Return the (X, Y) coordinate for the center point of the cell that contains the specified text.  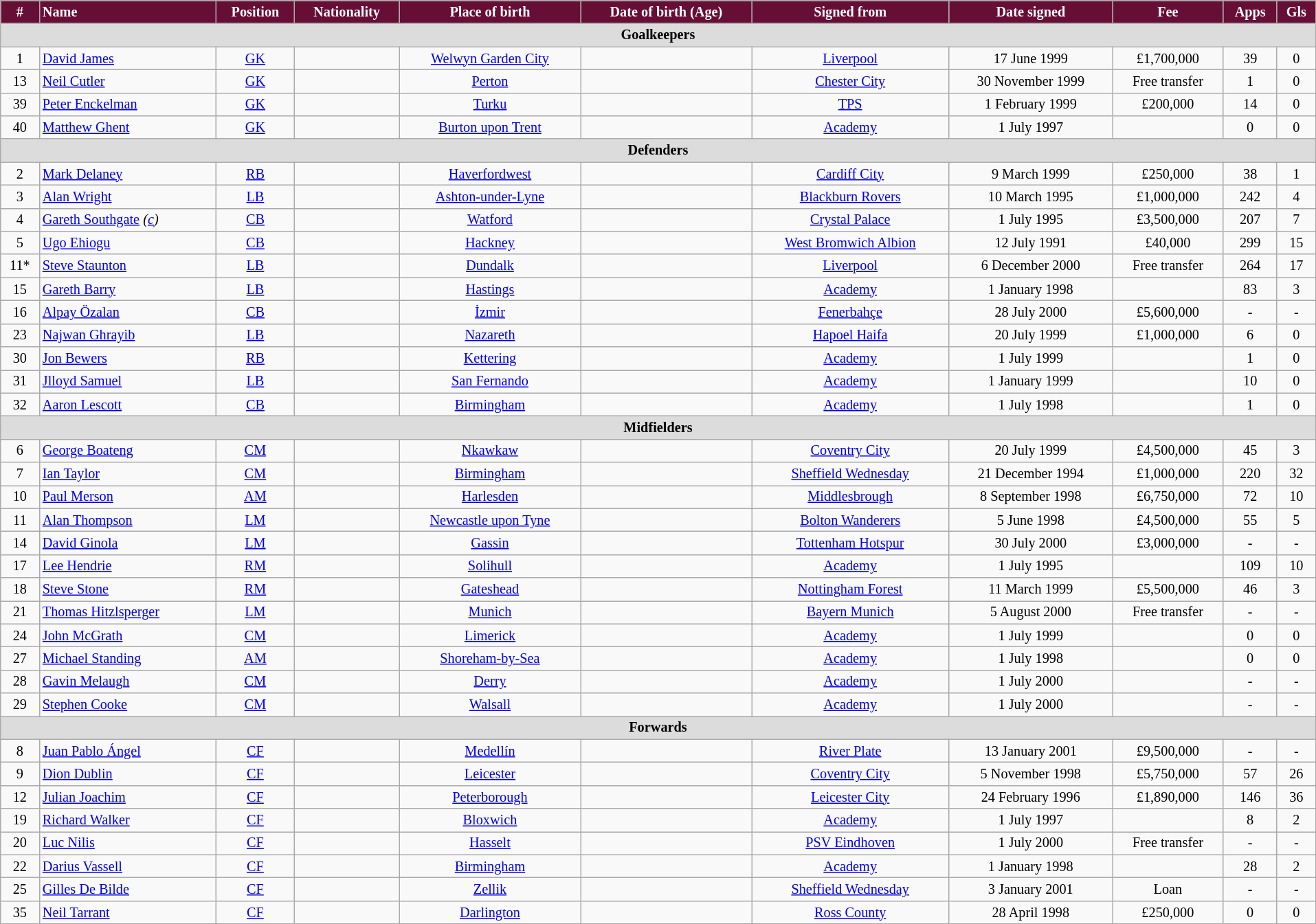
Goalkeepers (658, 35)
£1,890,000 (1168, 797)
£3,500,000 (1168, 220)
57 (1250, 774)
£5,750,000 (1168, 774)
David James (128, 58)
16 (20, 312)
38 (1250, 174)
Haverfordwest (490, 174)
207 (1250, 220)
Bayern Munich (851, 612)
Peterborough (490, 797)
Zellik (490, 889)
26 (1296, 774)
11* (20, 266)
17 June 1999 (1031, 58)
Luc Nilis (128, 843)
# (20, 12)
Julian Joachim (128, 797)
Ian Taylor (128, 473)
Nkawkaw (490, 451)
Gilles De Bilde (128, 889)
Perton (490, 81)
£5,600,000 (1168, 312)
18 (20, 589)
36 (1296, 797)
12 (20, 797)
Apps (1250, 12)
Signed from (851, 12)
40 (20, 127)
£6,750,000 (1168, 497)
Limerick (490, 635)
PSV Eindhoven (851, 843)
1 January 1999 (1031, 381)
Place of birth (490, 12)
Gassin (490, 543)
6 December 2000 (1031, 266)
Neil Tarrant (128, 912)
Mark Delaney (128, 174)
13 January 2001 (1031, 751)
Defenders (658, 150)
30 (20, 358)
Derry (490, 681)
Darlington (490, 912)
Najwan Ghrayib (128, 335)
1 February 1999 (1031, 104)
Aaron Lescott (128, 405)
146 (1250, 797)
Burton upon Trent (490, 127)
19 (20, 820)
George Boateng (128, 451)
Nottingham Forest (851, 589)
David Ginola (128, 543)
Name (128, 12)
27 (20, 658)
Date signed (1031, 12)
Gavin Melaugh (128, 681)
5 November 1998 (1031, 774)
Kettering (490, 358)
Michael Standing (128, 658)
Fenerbahçe (851, 312)
30 November 1999 (1031, 81)
28 July 2000 (1031, 312)
Hasselt (490, 843)
5 June 1998 (1031, 520)
Leicester (490, 774)
£5,500,000 (1168, 589)
Hastings (490, 289)
John McGrath (128, 635)
Nazareth (490, 335)
Leicester City (851, 797)
Newcastle upon Tyne (490, 520)
İzmir (490, 312)
3 January 2001 (1031, 889)
45 (1250, 451)
Harlesden (490, 497)
Ross County (851, 912)
Dundalk (490, 266)
£40,000 (1168, 243)
23 (20, 335)
Juan Pablo Ángel (128, 751)
264 (1250, 266)
Richard Walker (128, 820)
242 (1250, 196)
Medellín (490, 751)
Lee Hendrie (128, 566)
Alpay Özalan (128, 312)
£3,000,000 (1168, 543)
Steve Stone (128, 589)
Bolton Wanderers (851, 520)
11 (20, 520)
Midfielders (658, 427)
Position (256, 12)
21 December 1994 (1031, 473)
9 (20, 774)
Alan Thompson (128, 520)
Loan (1168, 889)
San Fernando (490, 381)
Neil Cutler (128, 81)
Hapoel Haifa (851, 335)
Tottenham Hotspur (851, 543)
Date of birth (Age) (666, 12)
Gls (1296, 12)
Middlesbrough (851, 497)
Shoreham-by-Sea (490, 658)
Jlloyd Samuel (128, 381)
220 (1250, 473)
10 March 1995 (1031, 196)
Matthew Ghent (128, 127)
20 (20, 843)
13 (20, 81)
22 (20, 866)
28 April 1998 (1031, 912)
Alan Wright (128, 196)
Ugo Ehiogu (128, 243)
Solihull (490, 566)
Walsall (490, 705)
Gareth Southgate (c) (128, 220)
Dion Dublin (128, 774)
Thomas Hitzlsperger (128, 612)
Bloxwich (490, 820)
£1,700,000 (1168, 58)
Turku (490, 104)
Peter Enckelman (128, 104)
31 (20, 381)
£9,500,000 (1168, 751)
25 (20, 889)
Darius Vassell (128, 866)
24 (20, 635)
11 March 1999 (1031, 589)
Blackburn Rovers (851, 196)
TPS (851, 104)
Fee (1168, 12)
8 September 1998 (1031, 497)
£200,000 (1168, 104)
Forwards (658, 728)
29 (20, 705)
299 (1250, 243)
12 July 1991 (1031, 243)
83 (1250, 289)
5 August 2000 (1031, 612)
West Bromwich Albion (851, 243)
55 (1250, 520)
21 (20, 612)
9 March 1999 (1031, 174)
Stephen Cooke (128, 705)
35 (20, 912)
River Plate (851, 751)
Cardiff City (851, 174)
Ashton-under-Lyne (490, 196)
72 (1250, 497)
Gareth Barry (128, 289)
Nationality (346, 12)
Hackney (490, 243)
30 July 2000 (1031, 543)
Welwyn Garden City (490, 58)
46 (1250, 589)
Crystal Palace (851, 220)
24 February 1996 (1031, 797)
Gateshead (490, 589)
Munich (490, 612)
Chester City (851, 81)
109 (1250, 566)
Paul Merson (128, 497)
Jon Bewers (128, 358)
Steve Staunton (128, 266)
Watford (490, 220)
